Identify which cell holds the provided text, then report its (X, Y) central coordinate. 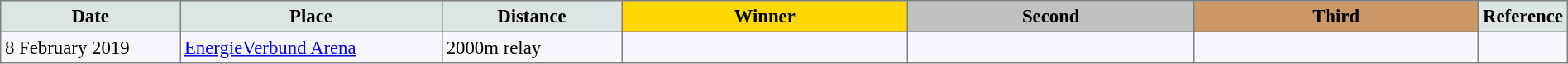
Place (311, 17)
2000m relay (531, 47)
Distance (531, 17)
Winner (765, 17)
Date (91, 17)
EnergieVerbund Arena (311, 47)
8 February 2019 (91, 47)
Third (1336, 17)
Second (1051, 17)
Reference (1523, 17)
